Extract the [x, y] coordinate from the center of the cell holding the provided text.  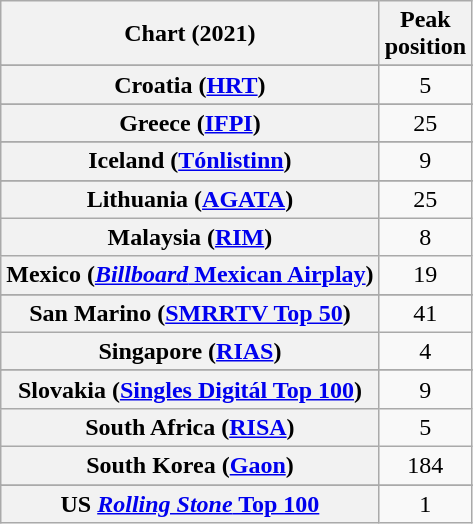
8 [425, 237]
South Korea (Gaon) [190, 465]
Chart (2021) [190, 34]
184 [425, 465]
Iceland (Tónlistinn) [190, 161]
Greece (IFPI) [190, 123]
Peakposition [425, 34]
South Africa (RISA) [190, 427]
US Rolling Stone Top 100 [190, 503]
Singapore (RIAS) [190, 351]
19 [425, 275]
Slovakia (Singles Digitál Top 100) [190, 389]
Lithuania (AGATA) [190, 199]
Mexico (Billboard Mexican Airplay) [190, 275]
1 [425, 503]
4 [425, 351]
San Marino (SMRRTV Top 50) [190, 313]
Malaysia (RIM) [190, 237]
Croatia (HRT) [190, 85]
41 [425, 313]
